Search for the cell housing the specified text and yield its [x, y] center coordinate. 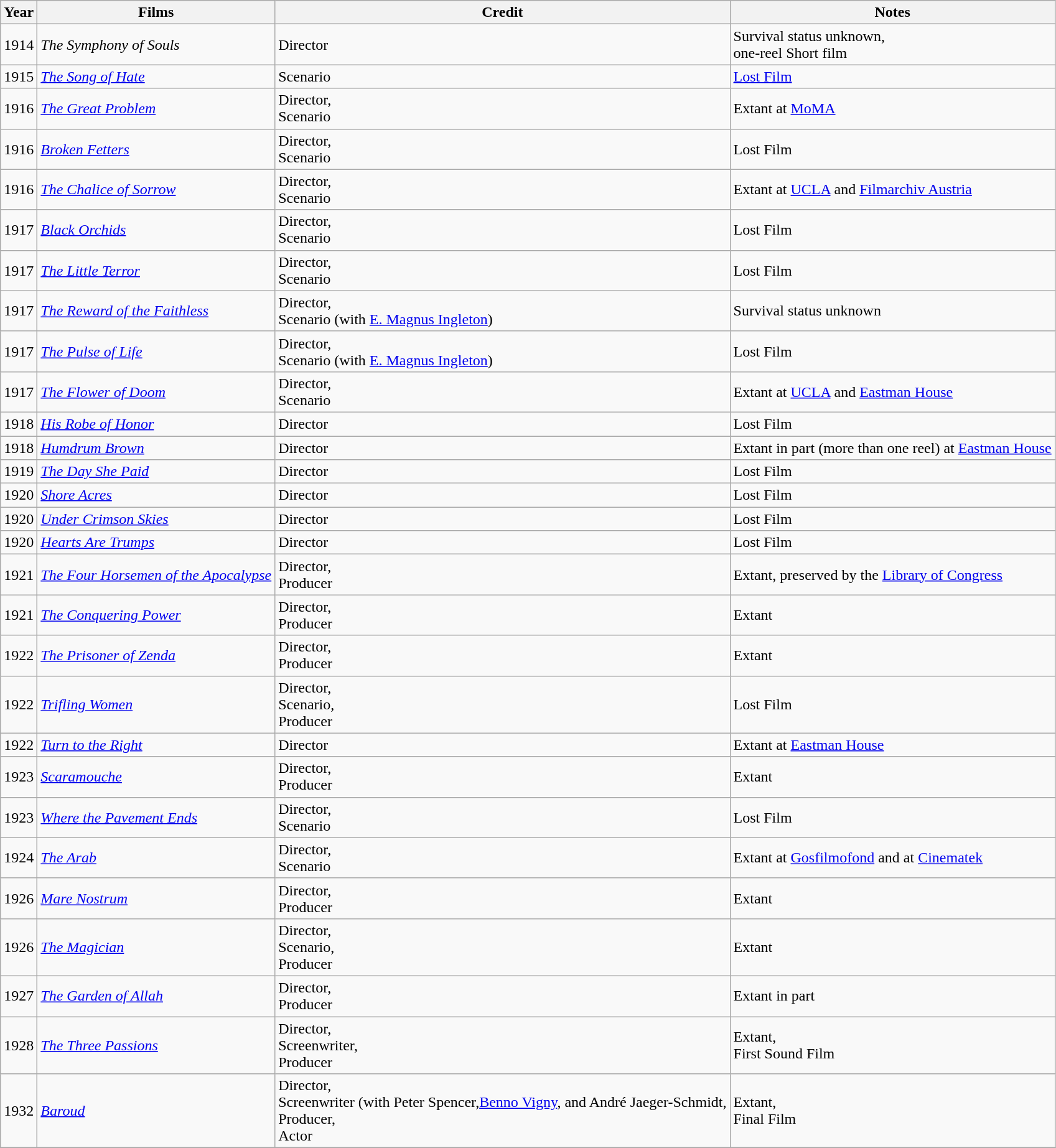
The Magician [156, 947]
Trifling Women [156, 704]
1914 [19, 45]
Extant in part [892, 996]
Extant at Eastman House [892, 745]
The Great Problem [156, 108]
Extant at MoMA [892, 108]
The Four Horsemen of the Apocalypse [156, 575]
Scenario [503, 77]
His Robe of Honor [156, 424]
Under Crimson Skies [156, 519]
Baroud [156, 1111]
The Symphony of Souls [156, 45]
Notes [892, 12]
Survival status unknown [892, 311]
Credit [503, 12]
Extant,First Sound Film [892, 1045]
Extant,Final Film [892, 1111]
Director,Screenwriter (with Peter Spencer,Benno Vigny, and André Jaeger-Schmidt,Producer,Actor [503, 1111]
Films [156, 12]
Year [19, 12]
Survival status unknown,one-reel Short film [892, 45]
1932 [19, 1111]
Extant at Gosfilmofond and at Cinematek [892, 857]
Extant at UCLA and Eastman House [892, 392]
1928 [19, 1045]
Extant, preserved by the Library of Congress [892, 575]
The Reward of the Faithless [156, 311]
Broken Fetters [156, 149]
The Three Passions [156, 1045]
The Garden of Allah [156, 996]
The Little Terror [156, 270]
Shore Acres [156, 495]
1919 [19, 472]
The Conquering Power [156, 615]
The Day She Paid [156, 472]
Extant in part (more than one reel) at Eastman House [892, 447]
The Arab [156, 857]
1924 [19, 857]
Black Orchids [156, 230]
Mare Nostrum [156, 898]
Director,Screenwriter,Producer [503, 1045]
The Pulse of Life [156, 351]
Extant at UCLA and Filmarchiv Austria [892, 189]
Where the Pavement Ends [156, 818]
The Chalice of Sorrow [156, 189]
Scaramouche [156, 777]
1915 [19, 77]
The Song of Hate [156, 77]
Turn to the Right [156, 745]
The Prisoner of Zenda [156, 656]
Hearts Are Trumps [156, 543]
The Flower of Doom [156, 392]
1927 [19, 996]
Humdrum Brown [156, 447]
